Pinpoint the cell where the given text exists, returning its [x, y] midpoint coordinate. 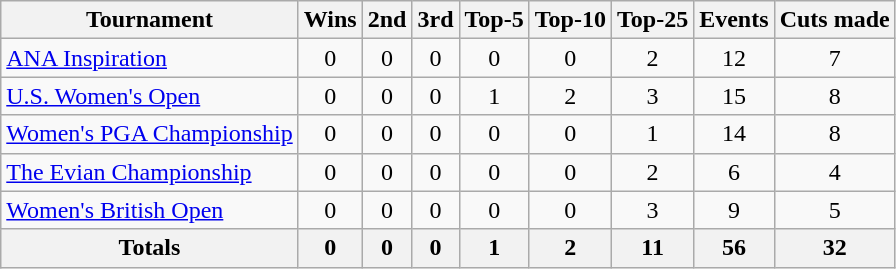
56 [734, 248]
Events [734, 20]
2nd [387, 20]
Cuts made [834, 20]
ANA Inspiration [150, 58]
Tournament [150, 20]
The Evian Championship [150, 172]
Top-10 [570, 20]
Top-5 [494, 20]
7 [834, 58]
15 [734, 96]
Women's PGA Championship [150, 134]
14 [734, 134]
5 [834, 210]
U.S. Women's Open [150, 96]
Top-25 [652, 20]
Totals [150, 248]
32 [834, 248]
9 [734, 210]
3rd [436, 20]
4 [834, 172]
11 [652, 248]
Wins [330, 20]
12 [734, 58]
Women's British Open [150, 210]
6 [734, 172]
